Extract the (X, Y) coordinate from the center of the cell holding the provided text.  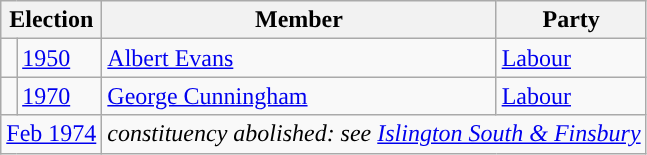
Feb 1974 (52, 134)
1970 (60, 96)
Election (52, 20)
constituency abolished: see Islington South & Finsbury (374, 134)
Party (571, 20)
George Cunningham (299, 96)
Member (299, 20)
1950 (60, 58)
Albert Evans (299, 58)
